Locate the cell with the specified text and output its [X, Y] center coordinate. 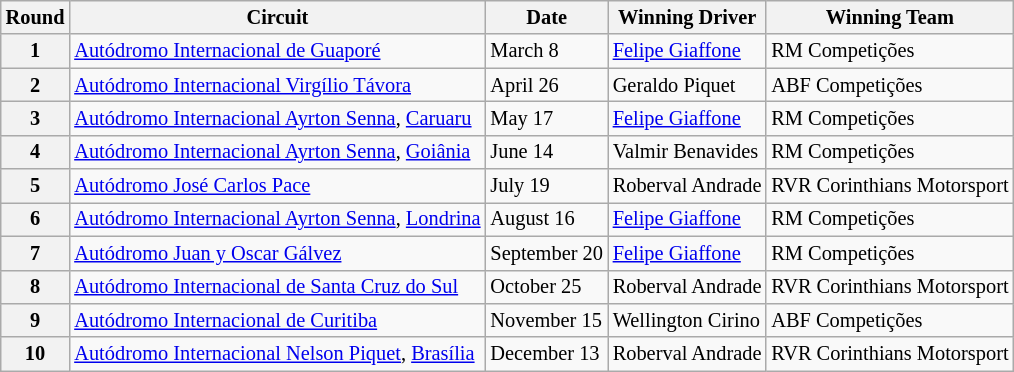
2 [36, 85]
July 19 [546, 186]
April 26 [546, 85]
Autódromo Internacional Virgílio Távora [277, 85]
4 [36, 152]
Autódromo Juan y Oscar Gálvez [277, 253]
May 17 [546, 118]
3 [36, 118]
Date [546, 17]
Autódromo Internacional Ayrton Senna, Londrina [277, 219]
6 [36, 219]
9 [36, 320]
Autódromo Internacional Nelson Piquet, Brasília [277, 354]
7 [36, 253]
June 14 [546, 152]
March 8 [546, 51]
8 [36, 287]
Winning Team [890, 17]
September 20 [546, 253]
Autódromo José Carlos Pace [277, 186]
December 13 [546, 354]
November 15 [546, 320]
Round [36, 17]
Autódromo Internacional Ayrton Senna, Caruaru [277, 118]
Autódromo Internacional Ayrton Senna, Goiânia [277, 152]
August 16 [546, 219]
Autódromo Internacional de Curitiba [277, 320]
Geraldo Piquet [688, 85]
October 25 [546, 287]
10 [36, 354]
5 [36, 186]
Autódromo Internacional de Santa Cruz do Sul [277, 287]
Winning Driver [688, 17]
Wellington Cirino [688, 320]
Circuit [277, 17]
Autódromo Internacional de Guaporé [277, 51]
Valmir Benavides [688, 152]
1 [36, 51]
